Identify which cell holds the provided text, then report its (x, y) central coordinate. 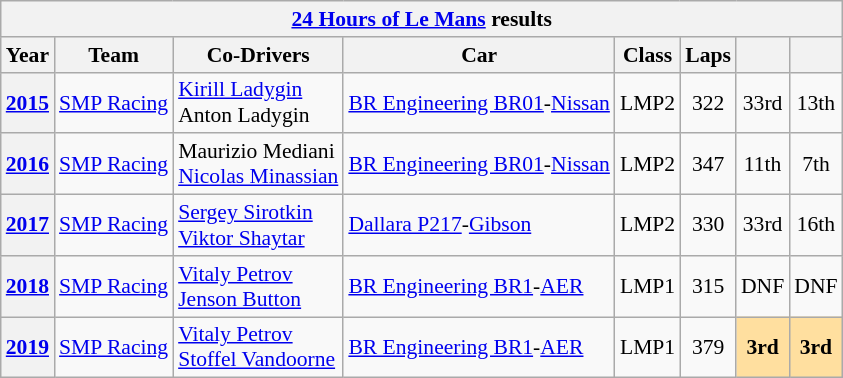
Class (648, 55)
Team (114, 55)
330 (708, 226)
2015 (28, 102)
13th (816, 102)
Sergey Sirotkin Viktor Shaytar (258, 226)
Co-Drivers (258, 55)
7th (816, 164)
Kirill Ladygin Anton Ladygin (258, 102)
11th (762, 164)
Vitaly Petrov Jenson Button (258, 286)
315 (708, 286)
347 (708, 164)
Year (28, 55)
Maurizio Mediani Nicolas Minassian (258, 164)
24 Hours of Le Mans results (422, 19)
Laps (708, 55)
Dallara P217-Gibson (479, 226)
2019 (28, 348)
16th (816, 226)
2018 (28, 286)
Car (479, 55)
2016 (28, 164)
Vitaly Petrov Stoffel Vandoorne (258, 348)
2017 (28, 226)
379 (708, 348)
322 (708, 102)
